Search for the cell housing the specified text and yield its (x, y) center coordinate. 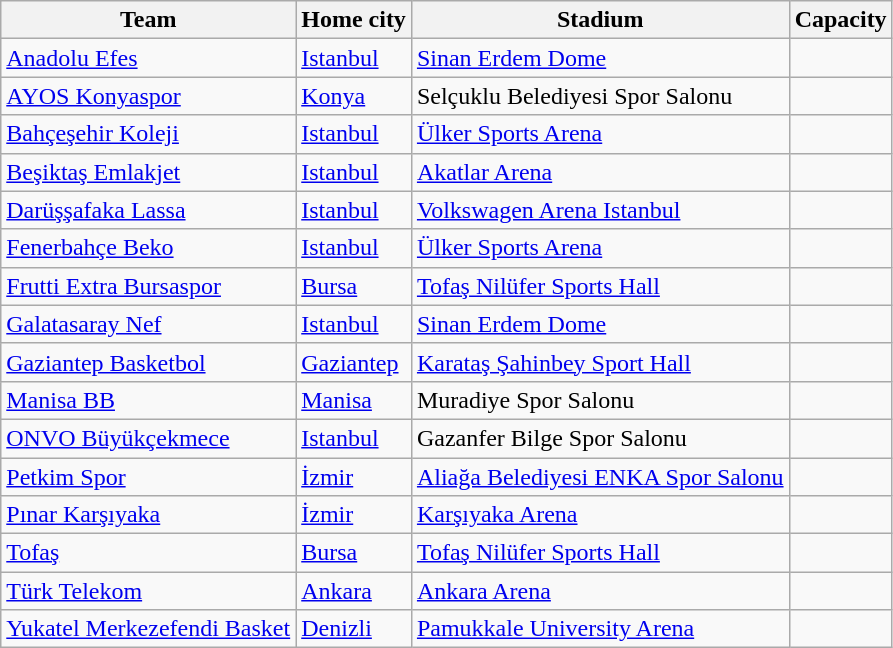
Manisa BB (148, 400)
Fenerbahçe Beko (148, 248)
Konya (354, 96)
Beşiktaş Emlakjet (148, 172)
ONVO Büyükçekmece (148, 438)
Türk Telekom (148, 591)
Team (148, 20)
Gaziantep (354, 362)
Pamukkale University Arena (600, 629)
Home city (354, 20)
Volkswagen Arena Istanbul (600, 210)
Gaziantep Basketbol (148, 362)
Anadolu Efes (148, 58)
Gazanfer Bilge Spor Salonu (600, 438)
Aliağa Belediyesi ENKA Spor Salonu (600, 477)
Capacity (840, 20)
Ankara (354, 591)
Muradiye Spor Salonu (600, 400)
Frutti Extra Bursaspor (148, 286)
Tofaş (148, 553)
AYOS Konyaspor (148, 96)
Galatasaray Nef (148, 324)
Yukatel Merkezefendi Basket (148, 629)
Karşıyaka Arena (600, 515)
Stadium (600, 20)
Darüşşafaka Lassa (148, 210)
Akatlar Arena (600, 172)
Pınar Karşıyaka (148, 515)
Ankara Arena (600, 591)
Bahçeşehir Koleji (148, 134)
Karataş Şahinbey Sport Hall (600, 362)
Manisa (354, 400)
Petkim Spor (148, 477)
Selçuklu Belediyesi Spor Salonu (600, 96)
Denizli (354, 629)
